Return the [X, Y] coordinate for the center point of the cell that contains the specified text.  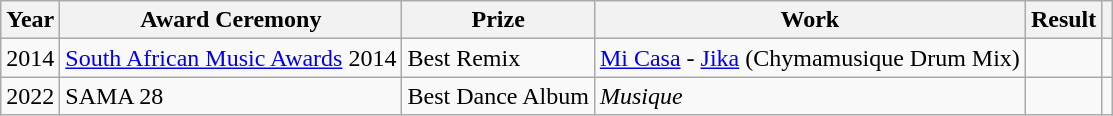
Year [30, 20]
SAMA 28 [231, 96]
Mi Casa - Jika (Chymamusique Drum Mix) [810, 58]
2022 [30, 96]
Prize [498, 20]
Best Remix [498, 58]
Result [1063, 20]
Best Dance Album [498, 96]
Award Ceremony [231, 20]
Work [810, 20]
South African Music Awards 2014 [231, 58]
Musique [810, 96]
2014 [30, 58]
